Scan for the cell matching the given text and deliver its [X, Y] coordinate at center. 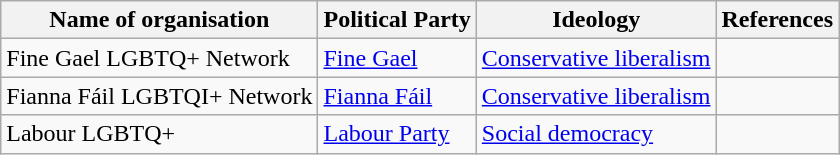
Fine Gael LGBTQ+ Network [160, 58]
Labour LGBTQ+ [160, 134]
Fine Gael [397, 58]
Political Party [397, 20]
Name of organisation [160, 20]
References [778, 20]
Ideology [596, 20]
Fianna Fáil [397, 96]
Fianna Fáil LGBTQI+ Network [160, 96]
Labour Party [397, 134]
Social democracy [596, 134]
